Pinpoint the cell where the given text exists, returning its (x, y) midpoint coordinate. 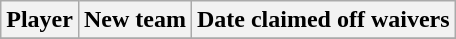
Date claimed off waivers (323, 20)
New team (134, 20)
Player (40, 20)
